Capture the cell that displays the provided text and extract its (x, y) central coordinate. 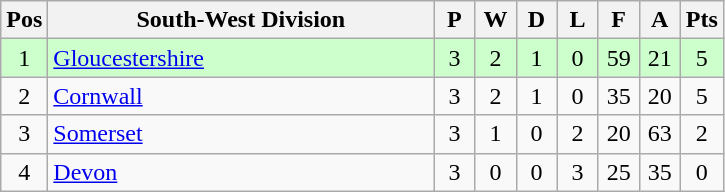
63 (660, 134)
25 (618, 172)
Cornwall (241, 96)
W (496, 20)
D (536, 20)
Devon (241, 172)
F (618, 20)
21 (660, 58)
Somerset (241, 134)
South-West Division (241, 20)
A (660, 20)
4 (24, 172)
Pos (24, 20)
P (454, 20)
Gloucestershire (241, 58)
L (578, 20)
Pts (702, 20)
59 (618, 58)
